Find where the given text appears and provide that cell's center as [x, y] coordinate. 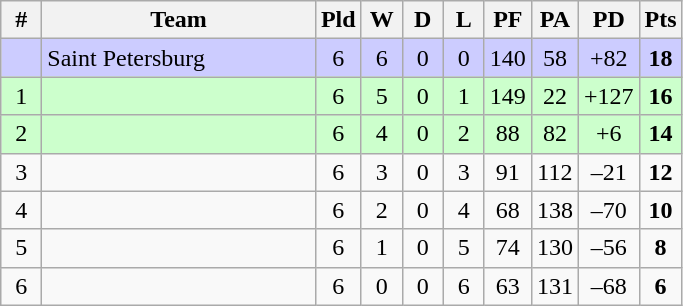
–68 [608, 286]
140 [508, 58]
Saint Petersburg [179, 58]
18 [660, 58]
PA [554, 20]
PF [508, 20]
Pts [660, 20]
91 [508, 172]
PD [608, 20]
68 [508, 210]
D [422, 20]
14 [660, 134]
22 [554, 96]
+6 [608, 134]
–21 [608, 172]
# [22, 20]
138 [554, 210]
10 [660, 210]
Team [179, 20]
W [382, 20]
+127 [608, 96]
149 [508, 96]
16 [660, 96]
12 [660, 172]
131 [554, 286]
74 [508, 248]
130 [554, 248]
8 [660, 248]
82 [554, 134]
+82 [608, 58]
88 [508, 134]
–56 [608, 248]
58 [554, 58]
63 [508, 286]
–70 [608, 210]
Pld [338, 20]
112 [554, 172]
L [464, 20]
